Determine the [x, y] coordinate at the center of the cell enclosing the given text.  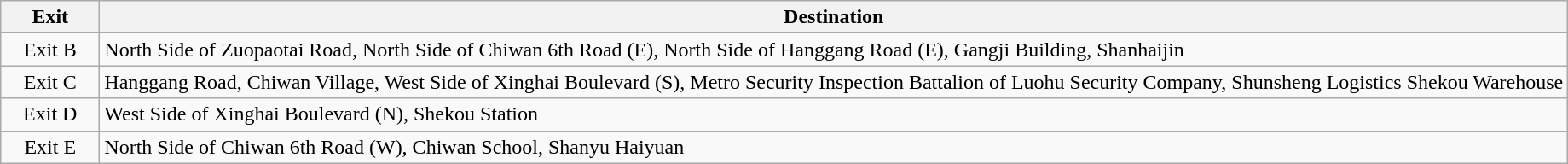
Exit [50, 17]
Exit D [50, 114]
North Side of Chiwan 6th Road (W), Chiwan School, Shanyu Haiyuan [834, 147]
North Side of Zuopaotai Road, North Side of Chiwan 6th Road (E), North Side of Hanggang Road (E), Gangji Building, Shanhaijin [834, 50]
Destination [834, 17]
West Side of Xinghai Boulevard (N), Shekou Station [834, 114]
Exit C [50, 82]
Exit B [50, 50]
Exit E [50, 147]
